For the text-containing cell, return its midpoint in (x, y) coordinate format. 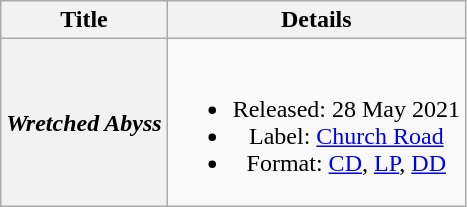
Wretched Abyss (84, 122)
Title (84, 20)
Released: 28 May 2021Label: Church RoadFormat: CD, LP, DD (316, 122)
Details (316, 20)
